Pinpoint the cell where the given text exists, returning its [x, y] midpoint coordinate. 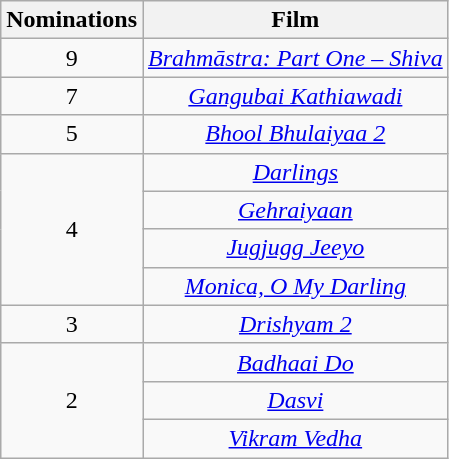
7 [72, 96]
Gehraiyaan [295, 210]
Monica, O My Darling [295, 286]
5 [72, 134]
Jugjugg Jeeyo [295, 248]
2 [72, 400]
3 [72, 324]
9 [72, 58]
Badhaai Do [295, 362]
Gangubai Kathiawadi [295, 96]
Bhool Bhulaiyaa 2 [295, 134]
Drishyam 2 [295, 324]
Nominations [72, 20]
Darlings [295, 172]
Film [295, 20]
Dasvi [295, 400]
Vikram Vedha [295, 438]
4 [72, 229]
Brahmāstra: Part One – Shiva [295, 58]
